Identify which cell holds the provided text, then report its [X, Y] central coordinate. 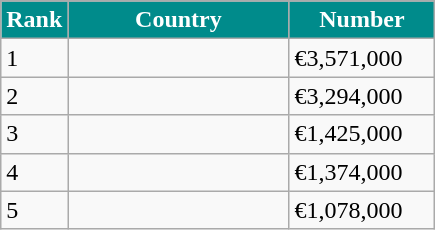
1 [34, 58]
5 [34, 210]
Country [178, 20]
€1,078,000 [362, 210]
2 [34, 96]
4 [34, 172]
€1,374,000 [362, 172]
€3,571,000 [362, 58]
Rank [34, 20]
€3,294,000 [362, 96]
Number [362, 20]
€1,425,000 [362, 134]
3 [34, 134]
